Return [X, Y] of the center of cell containing provided text 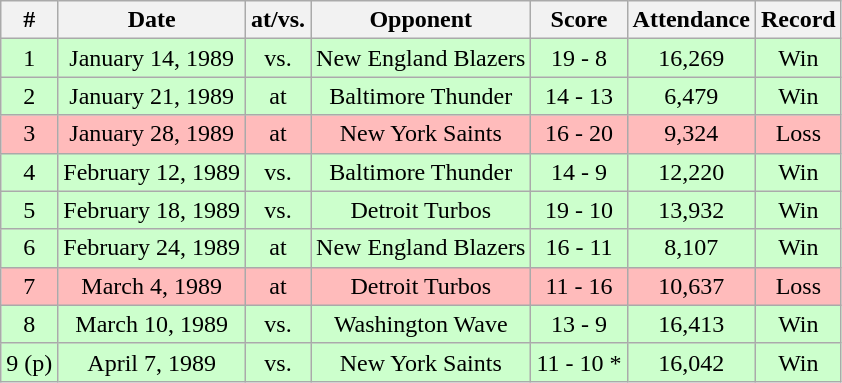
2 [30, 96]
January 21, 1989 [152, 96]
16,269 [691, 58]
6,479 [691, 96]
3 [30, 134]
# [30, 20]
13 - 9 [579, 324]
at/vs. [278, 20]
8,107 [691, 248]
Washington Wave [421, 324]
8 [30, 324]
19 - 10 [579, 210]
Opponent [421, 20]
9,324 [691, 134]
16 - 11 [579, 248]
9 (p) [30, 362]
April 7, 1989 [152, 362]
12,220 [691, 172]
14 - 13 [579, 96]
6 [30, 248]
January 28, 1989 [152, 134]
1 [30, 58]
7 [30, 286]
Record [798, 20]
11 - 10 * [579, 362]
16,042 [691, 362]
Date [152, 20]
March 10, 1989 [152, 324]
March 4, 1989 [152, 286]
13,932 [691, 210]
16,413 [691, 324]
February 18, 1989 [152, 210]
16 - 20 [579, 134]
February 12, 1989 [152, 172]
Attendance [691, 20]
February 24, 1989 [152, 248]
Score [579, 20]
11 - 16 [579, 286]
January 14, 1989 [152, 58]
4 [30, 172]
19 - 8 [579, 58]
10,637 [691, 286]
5 [30, 210]
14 - 9 [579, 172]
